Identify which cell holds the provided text, then report its [x, y] central coordinate. 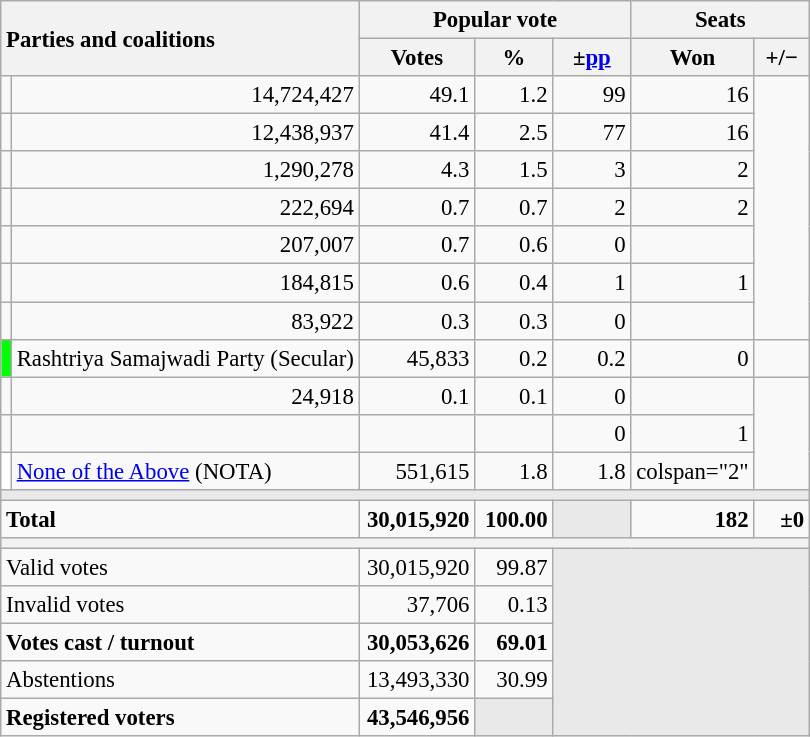
0.4 [514, 283]
182 [692, 519]
Invalid votes [180, 605]
41.4 [417, 133]
Valid votes [180, 567]
Parties and coalitions [180, 38]
Abstentions [180, 680]
±0 [782, 519]
45,833 [417, 358]
99.87 [514, 567]
69.01 [514, 643]
% [514, 58]
100.00 [514, 519]
24,918 [185, 396]
Rashtriya Samajwadi Party (Secular) [185, 358]
Total [180, 519]
None of the Above (NOTA) [185, 471]
3 [592, 170]
+/− [782, 58]
14,724,427 [185, 95]
Votes [417, 58]
Votes cast / turnout [180, 643]
37,706 [417, 605]
551,615 [417, 471]
0.13 [514, 605]
Registered voters [180, 718]
30.99 [514, 680]
184,815 [185, 283]
83,922 [185, 321]
1,290,278 [185, 170]
77 [592, 133]
13,493,330 [417, 680]
43,546,956 [417, 718]
49.1 [417, 95]
222,694 [185, 208]
30,053,626 [417, 643]
±pp [592, 58]
colspan="2" [692, 471]
Popular vote [495, 20]
Seats [720, 20]
Won [692, 58]
207,007 [185, 245]
2.5 [514, 133]
12,438,937 [185, 133]
1.5 [514, 170]
4.3 [417, 170]
99 [592, 95]
1.2 [514, 95]
